Return the [x, y] coordinate for the center point of the cell that contains the specified text.  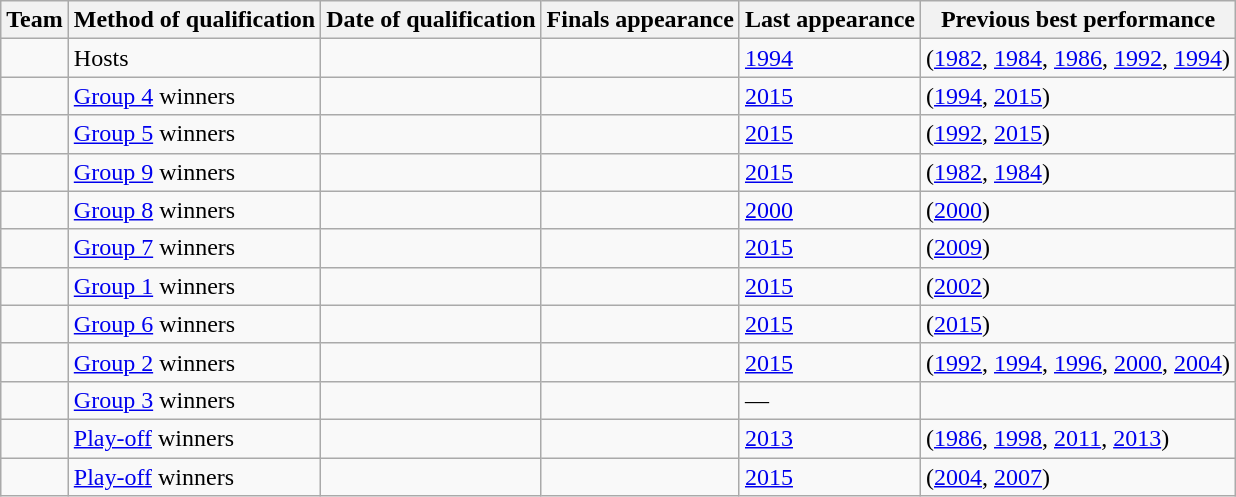
(1982, 1984) [1078, 172]
Date of qualification [431, 20]
1994 [830, 58]
(1992, 2015) [1078, 134]
(1986, 1998, 2011, 2013) [1078, 438]
Method of qualification [194, 20]
(1992, 1994, 1996, 2000, 2004) [1078, 362]
Previous best performance [1078, 20]
2000 [830, 210]
Finals appearance [640, 20]
Group 5 winners [194, 134]
Group 1 winners [194, 286]
Group 3 winners [194, 400]
2013 [830, 438]
(2000) [1078, 210]
Group 6 winners [194, 324]
(2015) [1078, 324]
Group 9 winners [194, 172]
(2004, 2007) [1078, 477]
(1982, 1984, 1986, 1992, 1994) [1078, 58]
Group 8 winners [194, 210]
Team [35, 20]
Last appearance [830, 20]
(2009) [1078, 248]
Group 2 winners [194, 362]
— [830, 400]
Group 7 winners [194, 248]
Group 4 winners [194, 96]
Hosts [194, 58]
(1994, 2015) [1078, 96]
(2002) [1078, 286]
